For the text-containing cell, return its midpoint in [x, y] coordinate format. 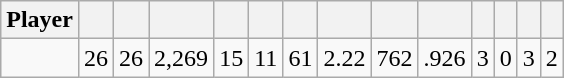
11 [266, 58]
2.22 [344, 58]
.926 [444, 58]
2 [552, 58]
Player [40, 20]
0 [506, 58]
15 [232, 58]
2,269 [182, 58]
61 [300, 58]
762 [394, 58]
